For the text-containing cell, return its midpoint in (x, y) coordinate format. 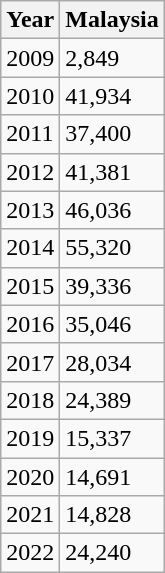
37,400 (112, 134)
2017 (30, 362)
Year (30, 20)
2,849 (112, 58)
24,389 (112, 400)
2014 (30, 248)
2015 (30, 286)
2021 (30, 515)
35,046 (112, 324)
39,336 (112, 286)
2020 (30, 477)
28,034 (112, 362)
2019 (30, 438)
55,320 (112, 248)
2016 (30, 324)
46,036 (112, 210)
14,828 (112, 515)
14,691 (112, 477)
2012 (30, 172)
2010 (30, 96)
2013 (30, 210)
24,240 (112, 553)
41,381 (112, 172)
2022 (30, 553)
15,337 (112, 438)
2009 (30, 58)
2018 (30, 400)
41,934 (112, 96)
Malaysia (112, 20)
2011 (30, 134)
